Pinpoint the cell where the given text exists, returning its (X, Y) midpoint coordinate. 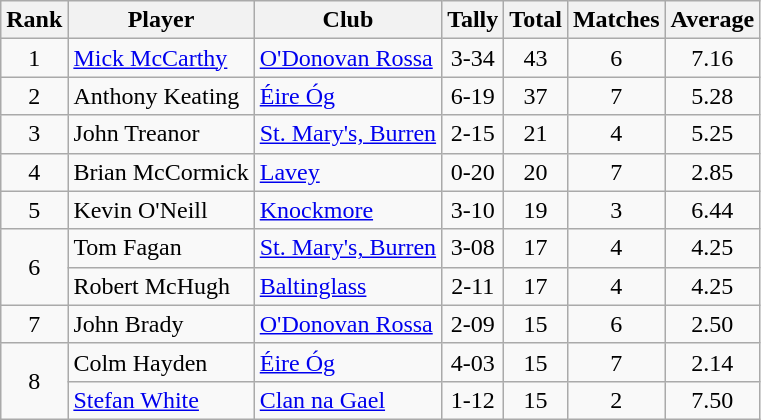
2-11 (473, 286)
20 (536, 172)
3-10 (473, 210)
John Brady (161, 324)
3-08 (473, 248)
Tally (473, 20)
Robert McHugh (161, 286)
Rank (34, 20)
Anthony Keating (161, 96)
Total (536, 20)
5 (34, 210)
43 (536, 58)
Kevin O'Neill (161, 210)
0-20 (473, 172)
6.44 (712, 210)
Matches (616, 20)
Colm Hayden (161, 362)
Stefan White (161, 400)
3-34 (473, 58)
7.50 (712, 400)
37 (536, 96)
Clan na Gael (348, 400)
Mick McCarthy (161, 58)
2.14 (712, 362)
6-19 (473, 96)
2-09 (473, 324)
Player (161, 20)
Baltinglass (348, 286)
5.28 (712, 96)
4-03 (473, 362)
Knockmore (348, 210)
Average (712, 20)
1 (34, 58)
Club (348, 20)
21 (536, 134)
Lavey (348, 172)
Tom Fagan (161, 248)
Brian McCormick (161, 172)
5.25 (712, 134)
John Treanor (161, 134)
19 (536, 210)
2.85 (712, 172)
7.16 (712, 58)
1-12 (473, 400)
8 (34, 381)
2.50 (712, 324)
2-15 (473, 134)
